Search for the cell housing the specified text and yield its (X, Y) center coordinate. 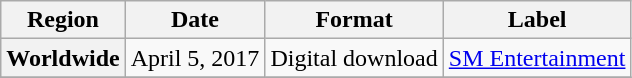
Region (63, 20)
April 5, 2017 (195, 58)
Worldwide (63, 58)
SM Entertainment (537, 58)
Label (537, 20)
Date (195, 20)
Digital download (354, 58)
Format (354, 20)
